Provide the [x, y] coordinate of the cell's center where the given text is located.  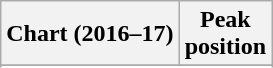
Peakposition [225, 34]
Chart (2016–17) [90, 34]
